Find where the given text appears and provide that cell's center as [X, Y] coordinate. 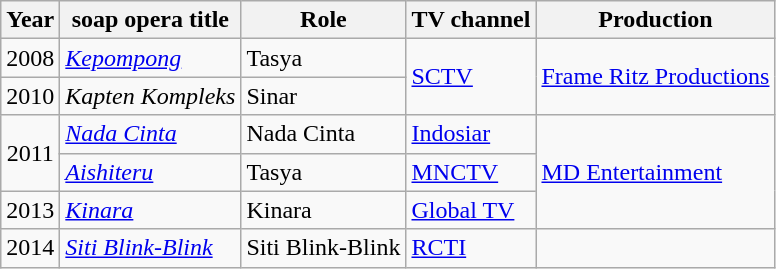
TV channel [471, 20]
MD Entertainment [656, 172]
2010 [30, 96]
soap opera title [150, 20]
2013 [30, 210]
Production [656, 20]
Kapten Kompleks [150, 96]
SCTV [471, 77]
Sinar [324, 96]
Aishiteru [150, 172]
MNCTV [471, 172]
Year [30, 20]
Role [324, 20]
2014 [30, 248]
2011 [30, 153]
Indosiar [471, 134]
2008 [30, 58]
Kepompong [150, 58]
Global TV [471, 210]
Frame Ritz Productions [656, 77]
RCTI [471, 248]
